Determine the (X, Y) coordinate at the center of the cell enclosing the given text.  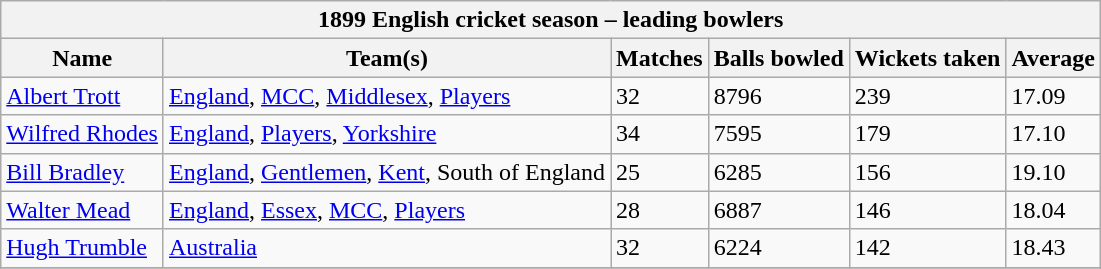
8796 (778, 96)
Bill Bradley (82, 172)
Name (82, 58)
34 (659, 134)
17.10 (1054, 134)
England, Gentlemen, Kent, South of England (386, 172)
England, Essex, MCC, Players (386, 210)
7595 (778, 134)
179 (928, 134)
Albert Trott (82, 96)
England, MCC, Middlesex, Players (386, 96)
17.09 (1054, 96)
Wilfred Rhodes (82, 134)
25 (659, 172)
Matches (659, 58)
Australia (386, 248)
18.43 (1054, 248)
6285 (778, 172)
18.04 (1054, 210)
Wickets taken (928, 58)
1899 English cricket season – leading bowlers (551, 20)
146 (928, 210)
6887 (778, 210)
6224 (778, 248)
Balls bowled (778, 58)
239 (928, 96)
28 (659, 210)
Walter Mead (82, 210)
Average (1054, 58)
Team(s) (386, 58)
142 (928, 248)
156 (928, 172)
19.10 (1054, 172)
Hugh Trumble (82, 248)
England, Players, Yorkshire (386, 134)
